Scan for the cell matching the given text and deliver its [x, y] coordinate at center. 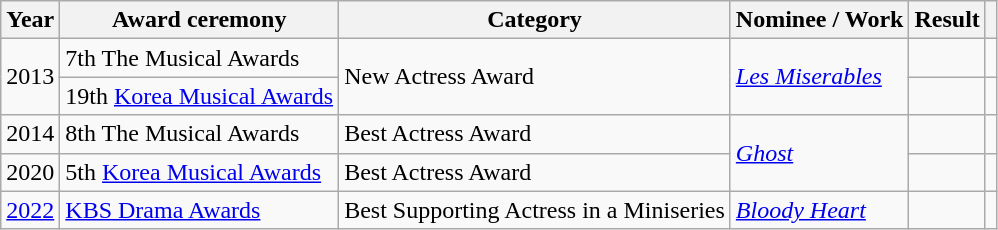
2022 [30, 210]
Category [535, 20]
2020 [30, 172]
8th The Musical Awards [200, 134]
KBS Drama Awards [200, 210]
Award ceremony [200, 20]
2014 [30, 134]
Bloody Heart [820, 210]
Result [947, 20]
19th Korea Musical Awards [200, 96]
Les Miserables [820, 77]
2013 [30, 77]
Best Supporting Actress in a Miniseries [535, 210]
7th The Musical Awards [200, 58]
Year [30, 20]
New Actress Award [535, 77]
Ghost [820, 153]
Nominee / Work [820, 20]
5th Korea Musical Awards [200, 172]
